Return the (X, Y) coordinate for the center point of the cell that contains the specified text.  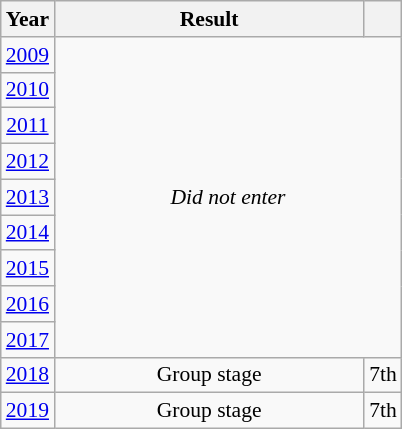
2013 (28, 197)
2019 (28, 411)
2017 (28, 340)
2009 (28, 55)
2018 (28, 375)
2012 (28, 162)
Result (209, 19)
2015 (28, 269)
2016 (28, 304)
Did not enter (228, 198)
Year (28, 19)
2014 (28, 233)
2010 (28, 90)
2011 (28, 126)
